Extract the (x, y) coordinate from the center of the cell holding the provided text.  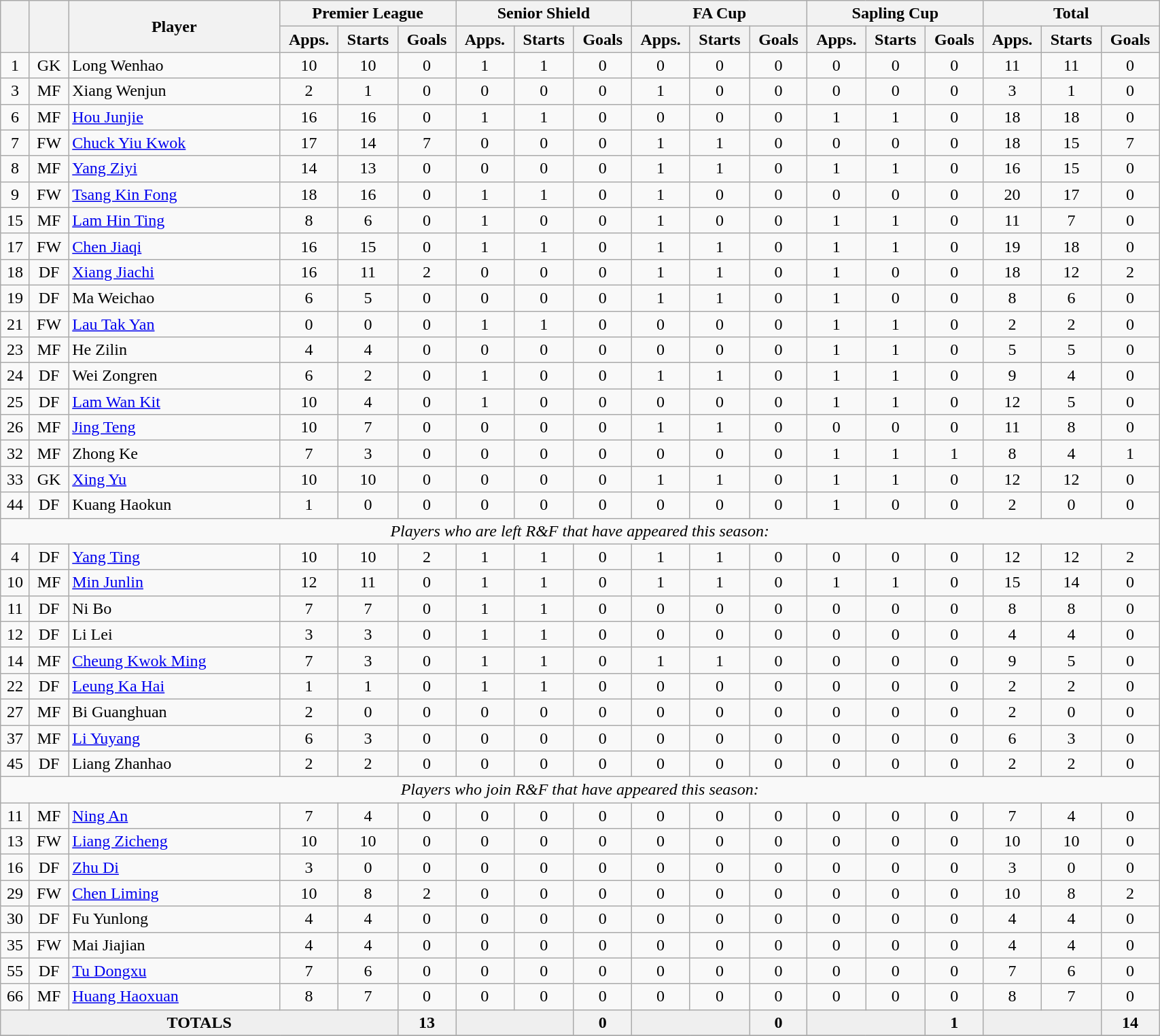
Cheung Kwok Ming (174, 660)
FA Cup (719, 14)
Premier League (368, 14)
Mai Jiajian (174, 945)
66 (15, 997)
Tu Dongxu (174, 971)
Ning An (174, 816)
Hou Junjie (174, 117)
Zhu Di (174, 867)
Long Wenhao (174, 65)
Xiang Jiachi (174, 272)
Wei Zongren (174, 376)
Huang Haoxuan (174, 997)
33 (15, 479)
Bi Guanghuan (174, 712)
Senior Shield (544, 14)
Yang Ting (174, 557)
Liang Zicheng (174, 842)
Lau Tak Yan (174, 324)
26 (15, 428)
Yang Ziyi (174, 169)
24 (15, 376)
Xing Yu (174, 479)
Leung Ka Hai (174, 686)
Fu Yunlong (174, 919)
25 (15, 402)
44 (15, 505)
20 (1013, 194)
45 (15, 764)
22 (15, 686)
Chuck Yiu Kwok (174, 143)
Player (174, 27)
35 (15, 945)
23 (15, 350)
Min Junlin (174, 583)
Kuang Haokun (174, 505)
55 (15, 971)
30 (15, 919)
29 (15, 893)
Li Yuyang (174, 738)
Chen Jiaqi (174, 246)
32 (15, 453)
Players who are left R&F that have appeared this season: (580, 531)
TOTALS (200, 1022)
Xiang Wenjun (174, 91)
Ni Bo (174, 608)
Zhong Ke (174, 453)
Sapling Cup (896, 14)
Jing Teng (174, 428)
Players who join R&F that have appeared this season: (580, 790)
Li Lei (174, 634)
Total (1071, 14)
Liang Zhanhao (174, 764)
21 (15, 324)
Lam Hin Ting (174, 220)
27 (15, 712)
Chen Liming (174, 893)
He Zilin (174, 350)
Tsang Kin Fong (174, 194)
Ma Weichao (174, 298)
37 (15, 738)
Lam Wan Kit (174, 402)
